Identify which cell holds the provided text, then report its (X, Y) central coordinate. 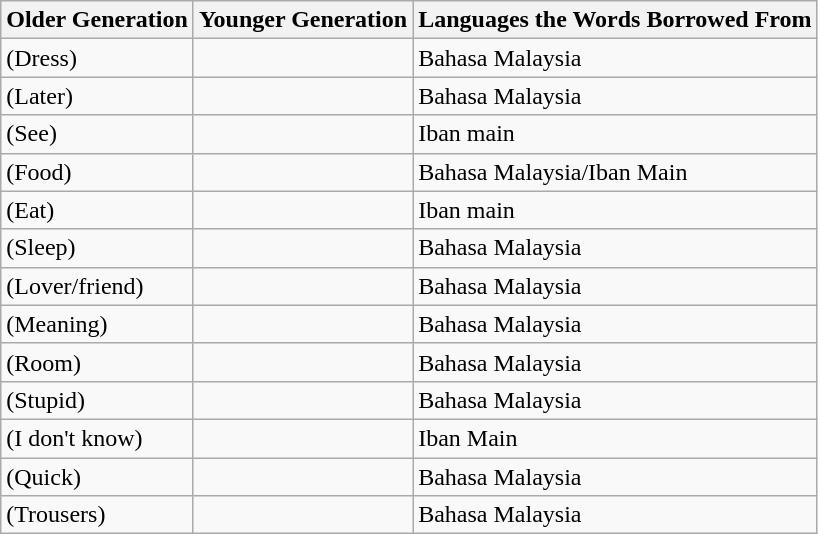
(See) (98, 134)
Iban Main (615, 438)
(Dress) (98, 58)
(Stupid) (98, 400)
(Sleep) (98, 248)
(Later) (98, 96)
(Room) (98, 362)
(Quick) (98, 477)
(Eat) (98, 210)
Younger Generation (302, 20)
Bahasa Malaysia/Iban Main (615, 172)
(I don't know) (98, 438)
Languages the Words Borrowed From (615, 20)
(Food) (98, 172)
(Trousers) (98, 515)
(Lover/friend) (98, 286)
Older Generation (98, 20)
(Meaning) (98, 324)
